Determine the (X, Y) coordinate at the center of the cell enclosing the given text.  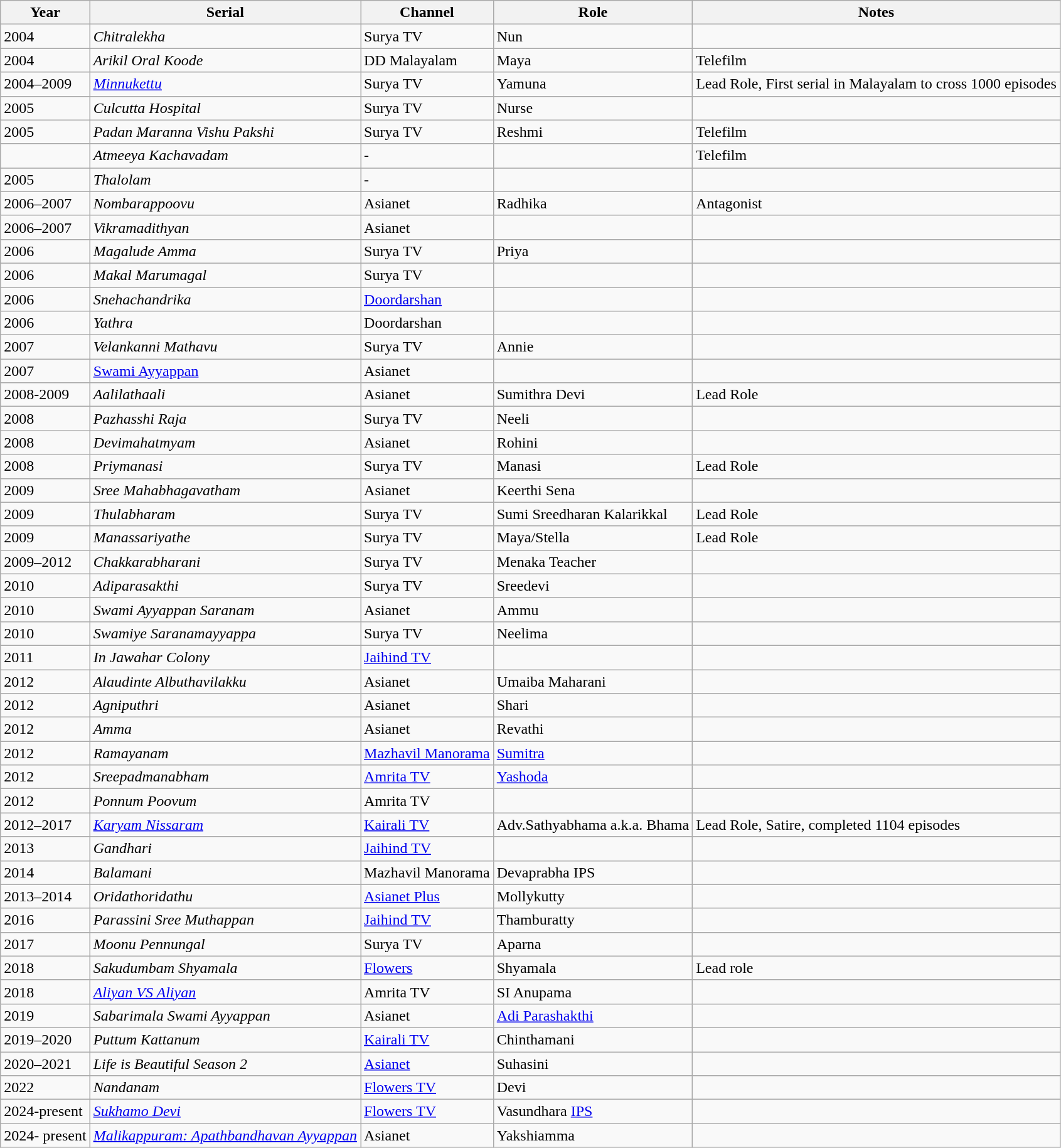
2019 (45, 1016)
Radhika (592, 203)
2014 (45, 872)
Revathi (592, 729)
2022 (45, 1088)
2019–2020 (45, 1039)
2013–2014 (45, 896)
Priymanasi (225, 466)
Flowers (427, 968)
Swami Ayyappan Saranam (225, 609)
Annie (592, 347)
Lead Role, First serial in Malayalam to cross 1000 episodes (877, 84)
Sabarimala Swami Ayyappan (225, 1016)
Adi Parashakthi (592, 1016)
Sree Mahabhagavatham (225, 490)
Makal Marumagal (225, 275)
Swamiye Saranamayyappa (225, 633)
Karyam Nissaram (225, 825)
Nun (592, 36)
Padan Maranna Vishu Pakshi (225, 132)
Year (45, 13)
Neeli (592, 419)
Adv.Sathyabhama a.k.a. Bhama (592, 825)
Yashoda (592, 777)
Alaudinte Albuthavilakku (225, 681)
Moonu Pennungal (225, 944)
Amma (225, 729)
Umaiba Maharani (592, 681)
Maya (592, 60)
Mollykutty (592, 896)
Magalude Amma (225, 251)
Ramayanam (225, 753)
Vasundhara IPS (592, 1112)
2017 (45, 944)
Swami Ayyappan (225, 371)
Gandhari (225, 849)
Sukhamo Devi (225, 1112)
2009–2012 (45, 562)
Nombarappoovu (225, 203)
Antagonist (877, 203)
Agniputhri (225, 705)
Lead Role, Satire, completed 1104 episodes (877, 825)
2024-present (45, 1112)
Aparna (592, 944)
2008-2009 (45, 395)
Oridathoridathu (225, 896)
Shyamala (592, 968)
Thamburatty (592, 920)
Suhasini (592, 1064)
Manasi (592, 466)
Thalolam (225, 180)
Life is Beautiful Season 2 (225, 1064)
Sakudumbam Shyamala (225, 968)
Velankanni Mathavu (225, 347)
Ammu (592, 609)
Nurse (592, 108)
DD Malayalam (427, 60)
Yathra (225, 323)
Sumithra Devi (592, 395)
Culcutta Hospital (225, 108)
Keerthi Sena (592, 490)
2004–2009 (45, 84)
Sreedevi (592, 586)
Chinthamani (592, 1039)
Devimahatmyam (225, 443)
Parassini Sree Muthappan (225, 920)
Chitralekha (225, 36)
2020–2021 (45, 1064)
2013 (45, 849)
Balamani (225, 872)
Manassariyathe (225, 538)
SI Anupama (592, 992)
Nandanam (225, 1088)
Rohini (592, 443)
Sreepadmanabham (225, 777)
Thulabharam (225, 514)
Menaka Teacher (592, 562)
Neelima (592, 633)
Priya (592, 251)
Chakkarabharani (225, 562)
Yamuna (592, 84)
Snehachandrika (225, 299)
Maya/Stella (592, 538)
Atmeeya Kachavadam (225, 156)
Lead role (877, 968)
Yakshiamma (592, 1135)
Aliyan VS Aliyan (225, 992)
Vikramadithyan (225, 227)
Sumitra (592, 753)
Puttum Kattanum (225, 1039)
2024- present (45, 1135)
Ponnum Poovum (225, 801)
Devaprabha IPS (592, 872)
Reshmi (592, 132)
Channel (427, 13)
Notes (877, 13)
In Jawahar Colony (225, 657)
Aalilathaali (225, 395)
2016 (45, 920)
Minnukettu (225, 84)
Role (592, 13)
Malikappuram: Apathbandhavan Ayyappan (225, 1135)
Arikil Oral Koode (225, 60)
Sumi Sreedharan Kalarikkal (592, 514)
Pazhasshi Raja (225, 419)
Adiparasakthi (225, 586)
2012–2017 (45, 825)
Serial (225, 13)
Asianet Plus (427, 896)
2011 (45, 657)
Devi (592, 1088)
Shari (592, 705)
